For the text-containing cell, return its midpoint in [X, Y] coordinate format. 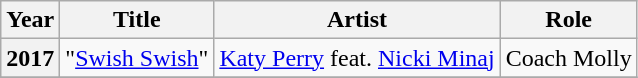
Role [568, 20]
Title [137, 20]
Year [30, 20]
Katy Perry feat. Nicki Minaj [357, 58]
Coach Molly [568, 58]
Artist [357, 20]
"Swish Swish" [137, 58]
2017 [30, 58]
